Find where the given text appears and provide that cell's center as (x, y) coordinate. 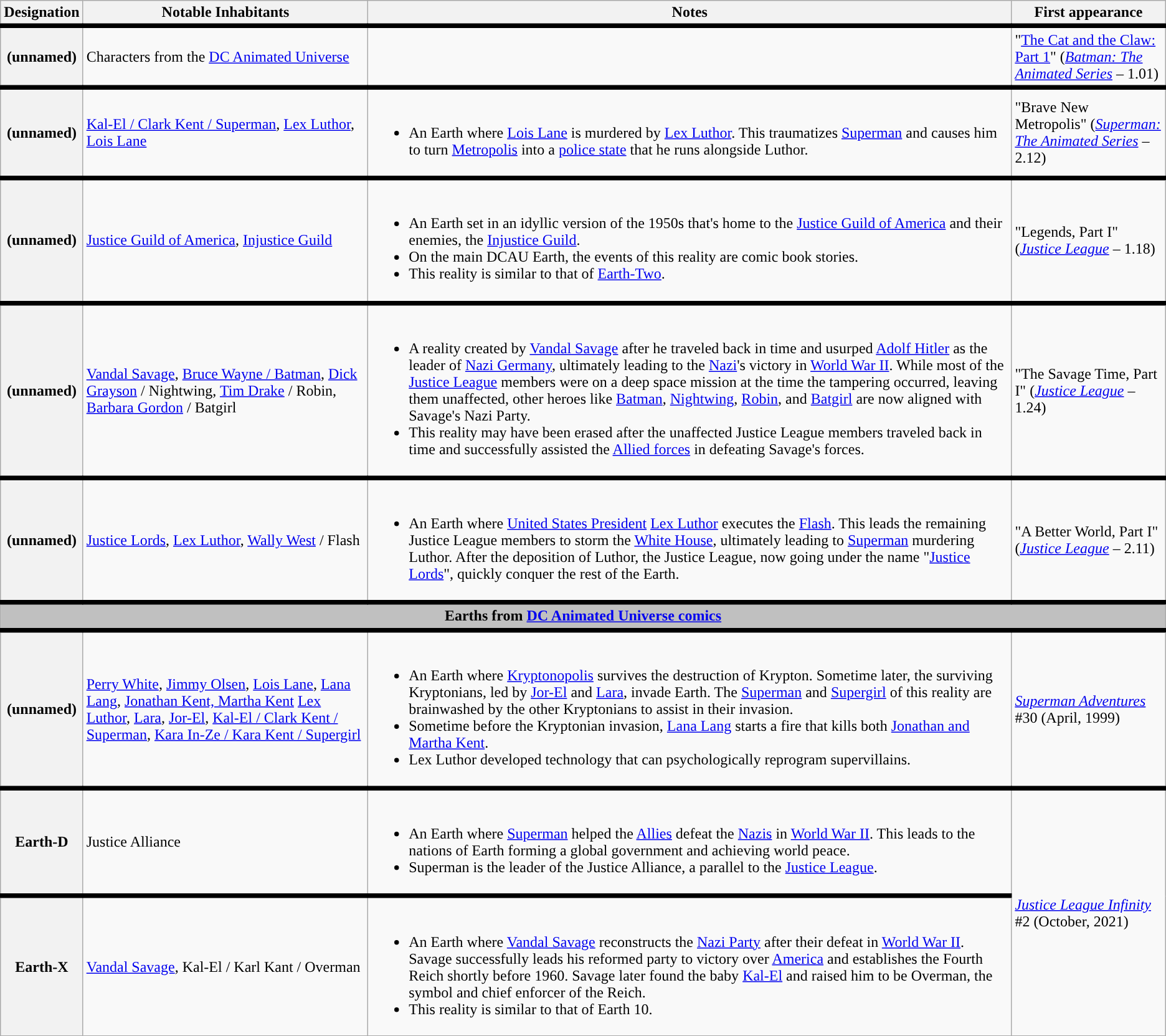
Notes (690, 14)
"The Cat and the Claw: Part 1" (Batman: The Animated Series – 1.01) (1089, 57)
Earths from DC Animated Universe comics (583, 616)
Earth-D (42, 842)
Justice Guild of America, Injustice Guild (225, 240)
Superman Adventures #30 (April, 1999) (1089, 709)
"Brave New Metropolis" (Superman: The Animated Series – 2.12) (1089, 133)
Justice Alliance (225, 842)
"The Savage Time, Part I" (Justice League – 1.24) (1089, 390)
Justice Lords, Lex Luthor, Wally West / Flash (225, 540)
"Legends, Part I" (Justice League – 1.18) (1089, 240)
Earth-X (42, 966)
"A Better World, Part I" (Justice League – 2.11) (1089, 540)
Notable Inhabitants (225, 14)
Kal-El / Clark Kent / Superman, Lex Luthor, Lois Lane (225, 133)
Justice League Infinity #2 (October, 2021) (1089, 912)
Vandal Savage, Kal-El / Karl Kant / Overman (225, 966)
Vandal Savage, Bruce Wayne / Batman, Dick Grayson / Nightwing, Tim Drake / Robin, Barbara Gordon / Batgirl (225, 390)
Characters from the DC Animated Universe (225, 57)
Designation (42, 14)
First appearance (1089, 14)
